Return [x, y] of the center of cell containing provided text 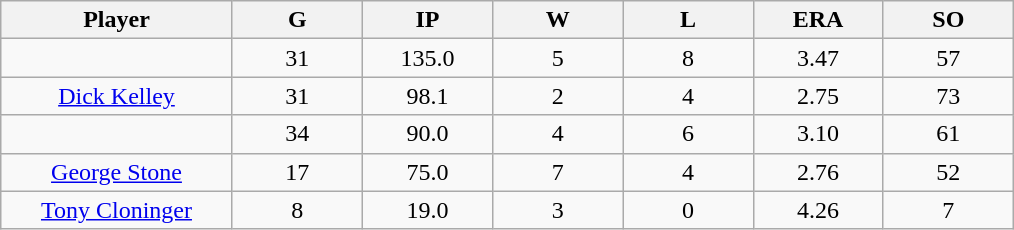
19.0 [427, 210]
Tony Cloninger [116, 210]
SO [948, 20]
3.10 [818, 134]
57 [948, 58]
G [297, 20]
ERA [818, 20]
L [688, 20]
George Stone [116, 172]
135.0 [427, 58]
73 [948, 96]
2.75 [818, 96]
Player [116, 20]
4.26 [818, 210]
3.47 [818, 58]
98.1 [427, 96]
5 [558, 58]
75.0 [427, 172]
Dick Kelley [116, 96]
3 [558, 210]
IP [427, 20]
52 [948, 172]
W [558, 20]
0 [688, 210]
34 [297, 134]
17 [297, 172]
2 [558, 96]
61 [948, 134]
6 [688, 134]
2.76 [818, 172]
90.0 [427, 134]
